For the text-containing cell, return its midpoint in [X, Y] coordinate format. 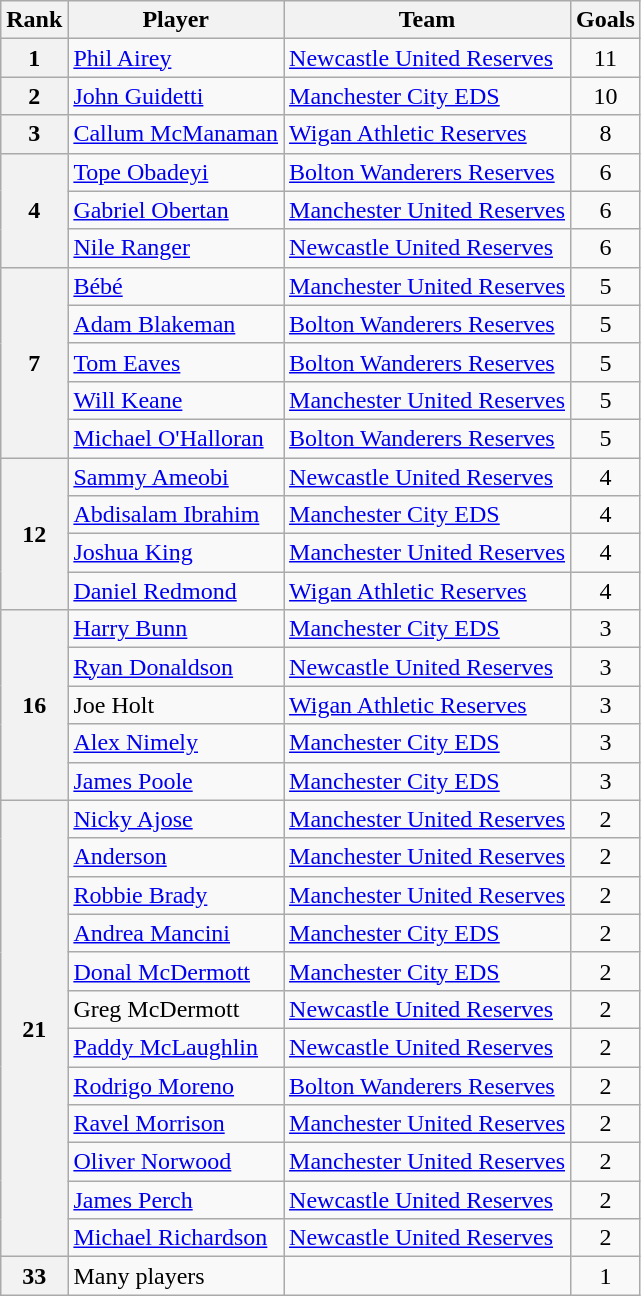
James Poole [176, 781]
Rank [34, 20]
Joe Holt [176, 705]
Ravel Morrison [176, 1124]
Will Keane [176, 400]
Bébé [176, 286]
Michael O'Halloran [176, 438]
Nile Ranger [176, 248]
James Perch [176, 1200]
Donal McDermott [176, 971]
Robbie Brady [176, 895]
Alex Nimely [176, 743]
Phil Airey [176, 58]
10 [606, 96]
Goals [606, 20]
21 [34, 1028]
Tope Obadeyi [176, 172]
11 [606, 58]
John Guidetti [176, 96]
Abdisalam Ibrahim [176, 515]
16 [34, 705]
Daniel Redmond [176, 591]
Tom Eaves [176, 362]
Team [428, 20]
Adam Blakeman [176, 324]
Sammy Ameobi [176, 477]
Nicky Ajose [176, 819]
Callum McManaman [176, 134]
Anderson [176, 857]
8 [606, 134]
12 [34, 534]
Ryan Donaldson [176, 667]
Paddy McLaughlin [176, 1047]
Andrea Mancini [176, 933]
Oliver Norwood [176, 1162]
Joshua King [176, 553]
Many players [176, 1276]
Gabriel Obertan [176, 210]
Michael Richardson [176, 1238]
7 [34, 362]
Greg McDermott [176, 1009]
33 [34, 1276]
Harry Bunn [176, 629]
Rodrigo Moreno [176, 1085]
Player [176, 20]
